Return the [x, y] coordinate for the center point of the cell that contains the specified text.  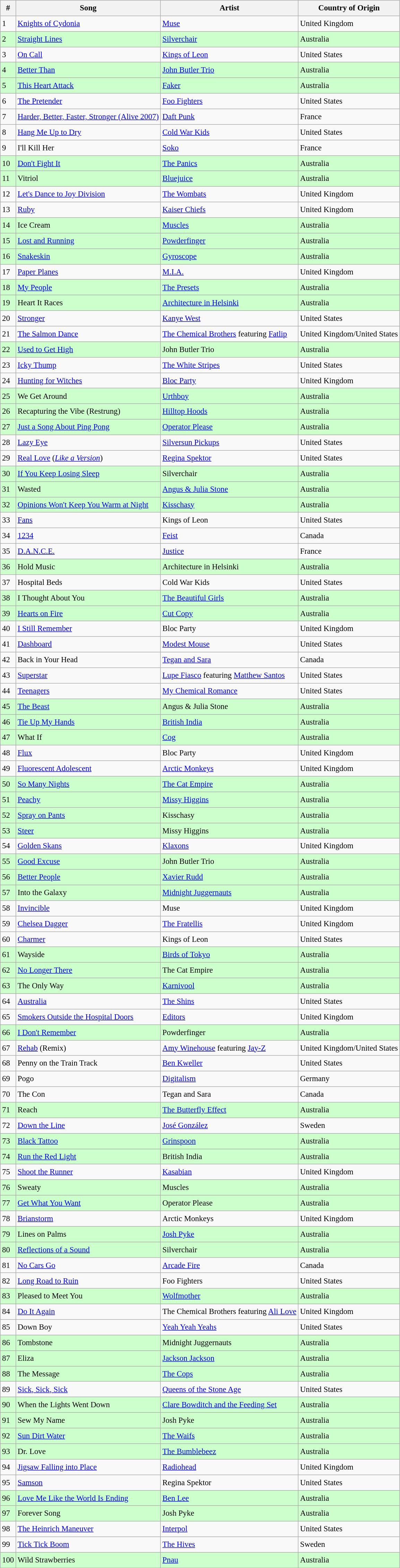
Dr. Love [88, 1451]
52 [8, 815]
Karnivool [229, 986]
Dashboard [88, 645]
Artist [229, 8]
Vitriol [88, 179]
I'll Kill Her [88, 148]
Yeah Yeah Yeahs [229, 1327]
Birds of Tokyo [229, 955]
87 [8, 1358]
Used to Get High [88, 349]
99 [8, 1545]
We Get Around [88, 396]
What If [88, 737]
Song [88, 8]
46 [8, 722]
Opinions Won't Keep You Warm at Night [88, 505]
1234 [88, 536]
Long Road to Ruin [88, 1281]
Love Me Like the World Is Ending [88, 1498]
19 [8, 303]
53 [8, 831]
Spray on Pants [88, 815]
Lines on Palms [88, 1234]
Forever Song [88, 1514]
Justice [229, 552]
Superstar [88, 676]
69 [8, 1079]
Lazy Eye [88, 443]
Wolfmother [229, 1296]
23 [8, 365]
Modest Mouse [229, 645]
91 [8, 1421]
Pnau [229, 1560]
Silversun Pickups [229, 443]
26 [8, 412]
My Chemical Romance [229, 691]
Kanye West [229, 319]
29 [8, 458]
Editors [229, 1017]
27 [8, 427]
Fans [88, 520]
Good Excuse [88, 861]
Paper Planes [88, 272]
D.A.N.C.E. [88, 552]
Chelsea Dagger [88, 924]
Queens of the Stone Age [229, 1390]
Grinspoon [229, 1141]
51 [8, 800]
Hold Music [88, 567]
Recapturing the Vibe (Restrung) [88, 412]
98 [8, 1529]
The Only Way [88, 986]
The White Stripes [229, 365]
Into the Galaxy [88, 893]
Let's Dance to Joy Division [88, 194]
86 [8, 1343]
95 [8, 1482]
28 [8, 443]
Kaiser Chiefs [229, 210]
No Longer There [88, 970]
The Presets [229, 288]
Icky Thump [88, 365]
80 [8, 1250]
59 [8, 924]
The Salmon Dance [88, 334]
40 [8, 629]
17 [8, 272]
Sew My Name [88, 1421]
Gyroscope [229, 256]
62 [8, 970]
Hunting for Witches [88, 380]
54 [8, 846]
11 [8, 179]
Sick, Sick, Sick [88, 1390]
20 [8, 319]
Digitalism [229, 1079]
The Bumblebeez [229, 1451]
Fluorescent Adolescent [88, 769]
12 [8, 194]
66 [8, 1033]
The Beautiful Girls [229, 598]
83 [8, 1296]
70 [8, 1094]
Cut Copy [229, 613]
The Panics [229, 164]
Bluejuice [229, 179]
8 [8, 132]
50 [8, 784]
Charmer [88, 939]
The Pretender [88, 101]
25 [8, 396]
Down the Line [88, 1125]
71 [8, 1110]
The Butterfly Effect [229, 1110]
88 [8, 1374]
Flux [88, 753]
Do It Again [88, 1312]
Urthboy [229, 396]
74 [8, 1157]
16 [8, 256]
Eliza [88, 1358]
Daft Punk [229, 116]
The Message [88, 1374]
The Con [88, 1094]
3 [8, 55]
Cog [229, 737]
97 [8, 1514]
56 [8, 877]
78 [8, 1218]
Tombstone [88, 1343]
93 [8, 1451]
89 [8, 1390]
57 [8, 893]
No Cars Go [88, 1265]
Golden Skans [88, 846]
Teenagers [88, 691]
35 [8, 552]
Soko [229, 148]
José González [229, 1125]
Ben Lee [229, 1498]
72 [8, 1125]
Down Boy [88, 1327]
Tick Tick Boom [88, 1545]
# [8, 8]
Samson [88, 1482]
13 [8, 210]
My People [88, 288]
Steer [88, 831]
85 [8, 1327]
Ruby [88, 210]
Germany [349, 1079]
65 [8, 1017]
45 [8, 706]
41 [8, 645]
24 [8, 380]
Arcade Fire [229, 1265]
75 [8, 1172]
61 [8, 955]
Klaxons [229, 846]
55 [8, 861]
100 [8, 1560]
Hilltop Hoods [229, 412]
39 [8, 613]
Peachy [88, 800]
This Heart Attack [88, 86]
64 [8, 1001]
67 [8, 1048]
Snakeskin [88, 256]
Amy Winehouse featuring Jay-Z [229, 1048]
Better Than [88, 70]
94 [8, 1467]
2 [8, 40]
When the Lights Went Down [88, 1405]
The Fratellis [229, 924]
I Thought About You [88, 598]
Don't Fight It [88, 164]
77 [8, 1203]
Reach [88, 1110]
The Waifs [229, 1436]
6 [8, 101]
I Still Remember [88, 629]
I Don't Remember [88, 1033]
The Cops [229, 1374]
The Hives [229, 1545]
Rehab (Remix) [88, 1048]
Hearts on Fire [88, 613]
Harder, Better, Faster, Stronger (Alive 2007) [88, 116]
Wild Strawberries [88, 1560]
42 [8, 660]
Real Love (Like a Version) [88, 458]
43 [8, 676]
47 [8, 737]
Jackson Jackson [229, 1358]
30 [8, 474]
If You Keep Losing Sleep [88, 474]
Jigsaw Falling into Place [88, 1467]
22 [8, 349]
Brianstorm [88, 1218]
58 [8, 909]
Heart It Races [88, 303]
Kasabian [229, 1172]
Clare Bowditch and the Feeding Set [229, 1405]
68 [8, 1064]
The Chemical Brothers featuring Fatlip [229, 334]
14 [8, 225]
The Chemical Brothers featuring Ali Love [229, 1312]
Ben Kweller [229, 1064]
Lost and Running [88, 241]
7 [8, 116]
92 [8, 1436]
21 [8, 334]
38 [8, 598]
10 [8, 164]
Smokers Outside the Hospital Doors [88, 1017]
Faker [229, 86]
Knights of Cydonia [88, 24]
48 [8, 753]
Hospital Beds [88, 582]
Penny on the Train Track [88, 1064]
Invincible [88, 909]
Country of Origin [349, 8]
Interpol [229, 1529]
Lupe Fiasco featuring Matthew Santos [229, 676]
Back in Your Head [88, 660]
34 [8, 536]
49 [8, 769]
63 [8, 986]
1 [8, 24]
Reflections of a Sound [88, 1250]
Black Tattoo [88, 1141]
18 [8, 288]
76 [8, 1188]
81 [8, 1265]
M.I.A. [229, 272]
Sweaty [88, 1188]
Ice Cream [88, 225]
Wasted [88, 489]
So Many Nights [88, 784]
On Call [88, 55]
Xavier Rudd [229, 877]
9 [8, 148]
33 [8, 520]
Pleased to Meet You [88, 1296]
4 [8, 70]
60 [8, 939]
The Wombats [229, 194]
79 [8, 1234]
Sun Dirt Water [88, 1436]
37 [8, 582]
Feist [229, 536]
90 [8, 1405]
Just a Song About Ping Pong [88, 427]
84 [8, 1312]
Get What You Want [88, 1203]
Wayside [88, 955]
15 [8, 241]
31 [8, 489]
Better People [88, 877]
44 [8, 691]
32 [8, 505]
Tie Up My Hands [88, 722]
Radiohead [229, 1467]
The Heinrich Maneuver [88, 1529]
Pogo [88, 1079]
The Shins [229, 1001]
Shoot the Runner [88, 1172]
96 [8, 1498]
Hang Me Up to Dry [88, 132]
73 [8, 1141]
5 [8, 86]
Stronger [88, 319]
The Beast [88, 706]
82 [8, 1281]
Straight Lines [88, 40]
Run the Red Light [88, 1157]
36 [8, 567]
